Pinpoint the cell where the given text exists, returning its [x, y] midpoint coordinate. 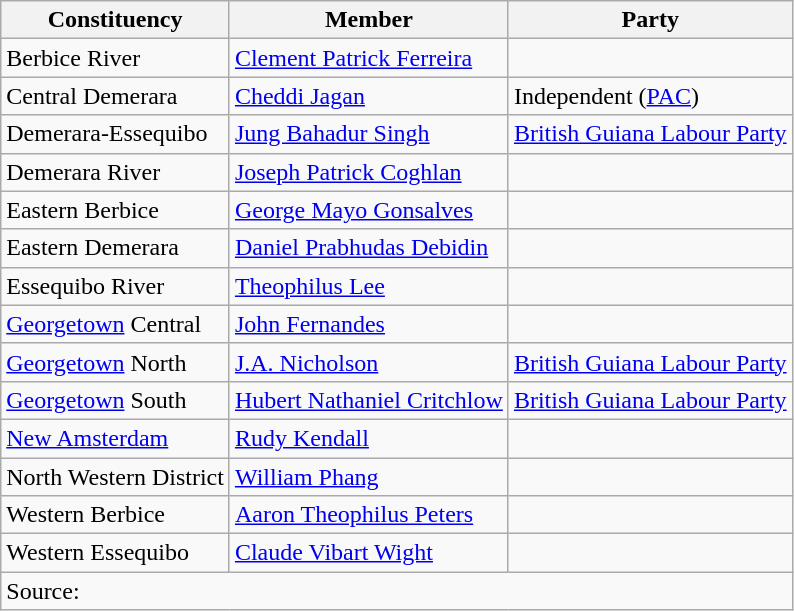
Georgetown Central [116, 324]
Eastern Berbice [116, 210]
Western Berbice [116, 515]
Theophilus Lee [368, 286]
Georgetown South [116, 400]
North Western District [116, 477]
New Amsterdam [116, 438]
Rudy Kendall [368, 438]
Aaron Theophilus Peters [368, 515]
Claude Vibart Wight [368, 553]
Daniel Prabhudas Debidin [368, 248]
Independent (PAC) [650, 96]
Member [368, 20]
J.A. Nicholson [368, 362]
Essequibo River [116, 286]
Berbice River [116, 58]
George Mayo Gonsalves [368, 210]
William Phang [368, 477]
Eastern Demerara [116, 248]
Demerara-Essequibo [116, 134]
John Fernandes [368, 324]
Demerara River [116, 172]
Clement Patrick Ferreira [368, 58]
Western Essequibo [116, 553]
Source: [396, 591]
Jung Bahadur Singh [368, 134]
Hubert Nathaniel Critchlow [368, 400]
Cheddi Jagan [368, 96]
Central Demerara [116, 96]
Joseph Patrick Coghlan [368, 172]
Constituency [116, 20]
Party [650, 20]
Georgetown North [116, 362]
